Detect which cell encompasses the target text, then output its (x, y) center coordinate. 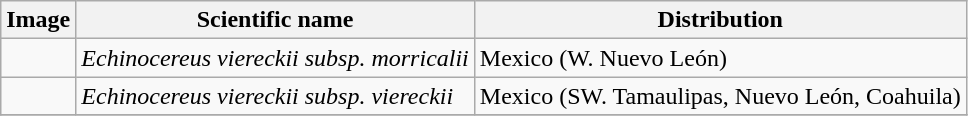
Echinocereus viereckii subsp. morricalii (276, 58)
Echinocereus viereckii subsp. viereckii (276, 96)
Scientific name (276, 20)
Mexico (SW. Tamaulipas, Nuevo León, Coahuila) (720, 96)
Mexico (W. Nuevo León) (720, 58)
Distribution (720, 20)
Image (38, 20)
